Provide the [X, Y] coordinate of the cell's center where the given text is located.  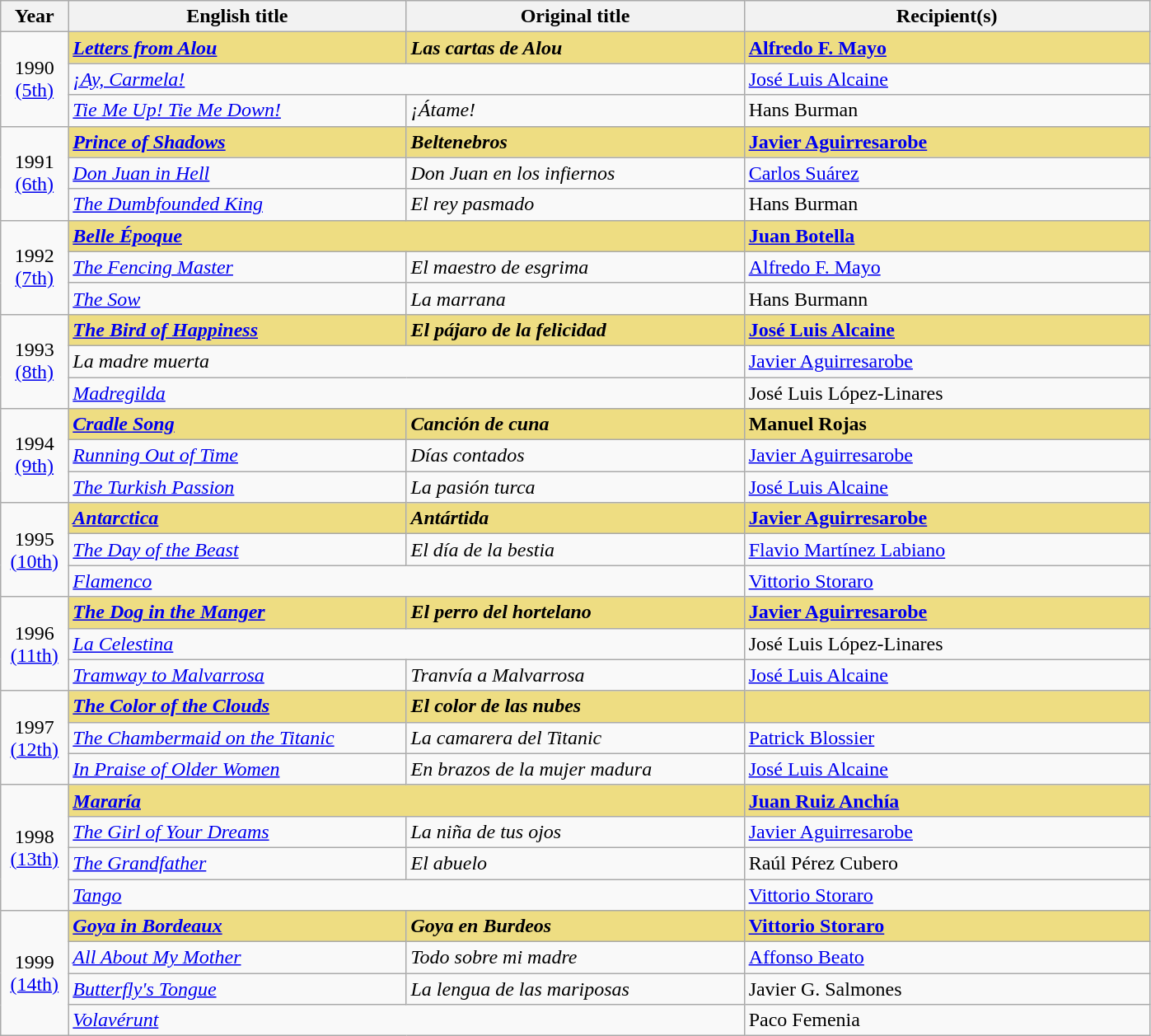
Tramway to Malvarrosa [237, 675]
La madre muerta [406, 361]
Prince of Shadows [237, 142]
Las cartas de Alou [575, 48]
The Bird of Happiness [237, 330]
The Color of the Clouds [237, 706]
Carlos Suárez [947, 173]
In Praise of Older Women [237, 769]
Tranvía a Malvarrosa [575, 675]
La pasión turca [575, 487]
¡Ay, Carmela! [406, 79]
Letters from Alou [237, 48]
Raúl Pérez Cubero [947, 863]
Mararía [406, 800]
En brazos de la mujer madura [575, 769]
1991(6th) [35, 173]
Cradle Song [237, 424]
1993(8th) [35, 361]
Recipient(s) [947, 16]
La marrana [575, 298]
The Turkish Passion [237, 487]
Antarctica [237, 518]
Madregilda [406, 393]
Tie Me Up! Tie Me Down! [237, 110]
El perro del hortelano [575, 612]
Flavio Martínez Labiano [947, 550]
Hans Burmann [947, 298]
Juan Ruiz Anchía [947, 800]
All About My Mother [237, 958]
El abuelo [575, 863]
El pájaro de la felicidad [575, 330]
1992(7th) [35, 267]
The Chambermaid on the Titanic [237, 738]
Tango [406, 894]
¡Átame! [575, 110]
Beltenebros [575, 142]
La Celestina [406, 644]
The Girl of Your Dreams [237, 832]
Manuel Rojas [947, 424]
Flamenco [406, 581]
The Dumbfounded King [237, 204]
The Sow [237, 298]
Running Out of Time [237, 456]
El rey pasmado [575, 204]
El día de la bestia [575, 550]
Don Juan en los infiernos [575, 173]
The Grandfather [237, 863]
Patrick Blossier [947, 738]
1999(14th) [35, 973]
1995(10th) [35, 550]
1996(11th) [35, 644]
1990(5th) [35, 79]
Javier G. Salmones [947, 989]
Goya in Bordeaux [237, 926]
The Day of the Beast [237, 550]
Antártida [575, 518]
The Dog in the Manger [237, 612]
Juan Botella [947, 236]
La camarera del Titanic [575, 738]
Year [35, 16]
El maestro de esgrima [575, 267]
1997(12th) [35, 738]
Don Juan in Hell [237, 173]
English title [237, 16]
La lengua de las mariposas [575, 989]
Canción de cuna [575, 424]
Volavérunt [406, 1020]
Original title [575, 16]
Belle Époque [406, 236]
Paco Femenia [947, 1020]
El color de las nubes [575, 706]
Butterfly's Tongue [237, 989]
1998(13th) [35, 847]
1994(9th) [35, 456]
The Fencing Master [237, 267]
Affonso Beato [947, 958]
Todo sobre mi madre [575, 958]
Goya en Burdeos [575, 926]
La niña de tus ojos [575, 832]
Días contados [575, 456]
